Find where the given text appears and provide that cell's center as (X, Y) coordinate. 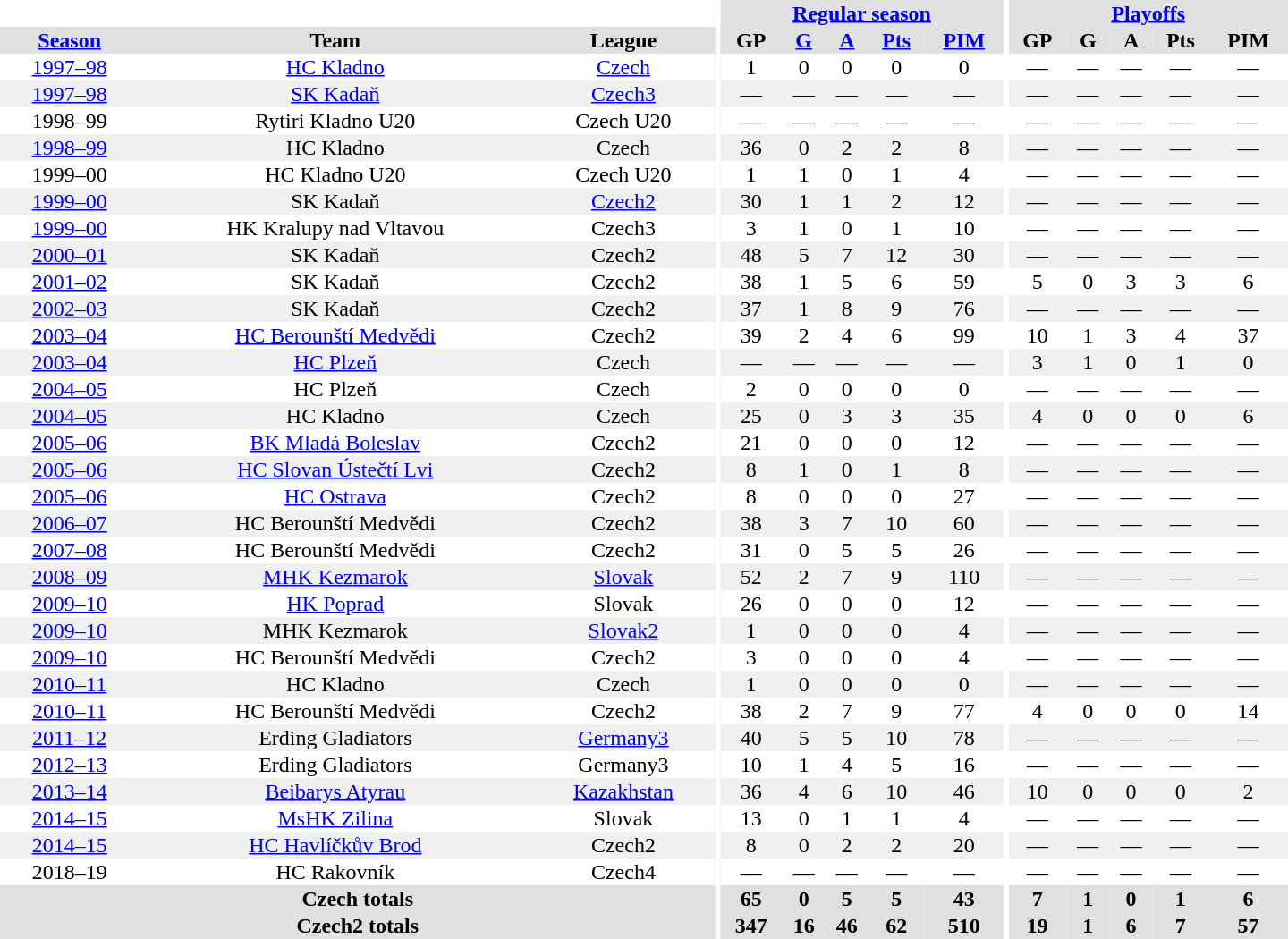
110 (964, 577)
Czech totals (358, 899)
20 (964, 845)
2011–12 (70, 738)
League (623, 40)
19 (1038, 926)
HK Poprad (335, 604)
21 (751, 443)
Playoffs (1148, 13)
31 (751, 550)
Rytiri Kladno U20 (335, 121)
43 (964, 899)
Czech4 (623, 872)
Beibarys Atyrau (335, 791)
2018–19 (70, 872)
57 (1249, 926)
59 (964, 282)
65 (751, 899)
Slovak2 (623, 630)
2000–01 (70, 255)
62 (896, 926)
MsHK Zilina (335, 818)
HK Kralupy nad Vltavou (335, 228)
2007–08 (70, 550)
HC Ostrava (335, 496)
HC Slovan Ústečtí Lvi (335, 469)
2008–09 (70, 577)
77 (964, 711)
39 (751, 335)
14 (1249, 711)
Season (70, 40)
40 (751, 738)
Kazakhstan (623, 791)
2001–02 (70, 282)
HC Havlíčkův Brod (335, 845)
52 (751, 577)
78 (964, 738)
25 (751, 416)
347 (751, 926)
99 (964, 335)
2006–07 (70, 523)
BK Mladá Boleslav (335, 443)
13 (751, 818)
510 (964, 926)
2002–03 (70, 309)
76 (964, 309)
Czech2 totals (358, 926)
Team (335, 40)
HC Kladno U20 (335, 174)
2012–13 (70, 765)
48 (751, 255)
HC Rakovník (335, 872)
35 (964, 416)
27 (964, 496)
2013–14 (70, 791)
Regular season (862, 13)
60 (964, 523)
